Locate the cell with the specified text and output its (X, Y) center coordinate. 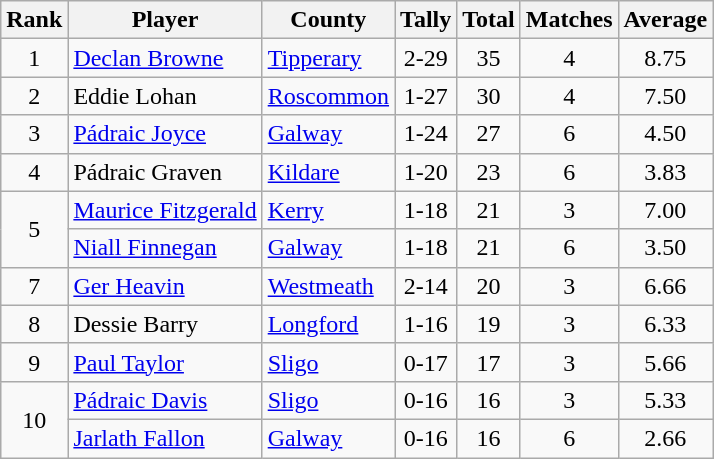
2.66 (666, 438)
Paul Taylor (165, 362)
6.66 (666, 286)
0-17 (426, 362)
10 (34, 419)
Average (666, 20)
Kerry (328, 210)
1 (34, 58)
Matches (569, 20)
3.83 (666, 172)
2-29 (426, 58)
Eddie Lohan (165, 96)
Maurice Fitzgerald (165, 210)
Pádraic Davis (165, 400)
1-20 (426, 172)
Jarlath Fallon (165, 438)
Westmeath (328, 286)
7.00 (666, 210)
9 (34, 362)
8.75 (666, 58)
6.33 (666, 324)
5 (34, 229)
Pádraic Graven (165, 172)
Tipperary (328, 58)
1-16 (426, 324)
Roscommon (328, 96)
4.50 (666, 134)
Pádraic Joyce (165, 134)
1-27 (426, 96)
35 (489, 58)
Longford (328, 324)
2 (34, 96)
17 (489, 362)
19 (489, 324)
27 (489, 134)
5.66 (666, 362)
3.50 (666, 248)
20 (489, 286)
1-24 (426, 134)
Rank (34, 20)
7 (34, 286)
County (328, 20)
Player (165, 20)
Niall Finnegan (165, 248)
2-14 (426, 286)
Dessie Barry (165, 324)
Kildare (328, 172)
23 (489, 172)
Ger Heavin (165, 286)
8 (34, 324)
7.50 (666, 96)
Tally (426, 20)
5.33 (666, 400)
Declan Browne (165, 58)
Total (489, 20)
30 (489, 96)
